Return the (x, y) coordinate for the center point of the cell that contains the specified text.  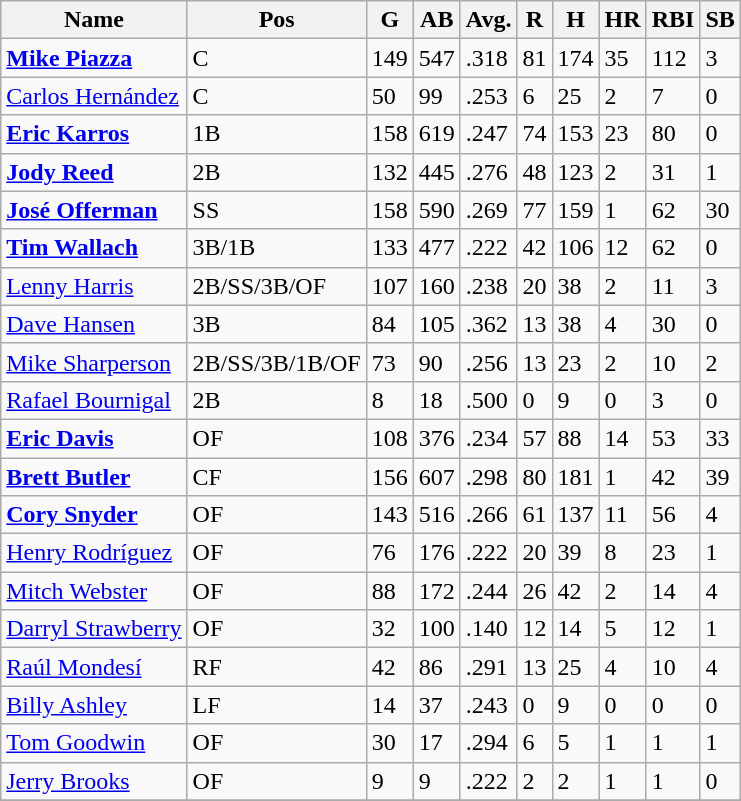
.247 (488, 134)
.266 (488, 515)
Billy Ashley (94, 705)
Avg. (488, 20)
99 (436, 96)
Raúl Mondesí (94, 667)
Mitch Webster (94, 591)
590 (436, 210)
153 (576, 134)
149 (390, 58)
547 (436, 58)
477 (436, 248)
Tom Goodwin (94, 743)
.253 (488, 96)
105 (436, 324)
Eric Davis (94, 438)
Name (94, 20)
176 (436, 553)
3B (276, 324)
LF (276, 705)
619 (436, 134)
.269 (488, 210)
84 (390, 324)
Rafael Bournigal (94, 400)
156 (390, 477)
.256 (488, 362)
32 (390, 629)
160 (436, 286)
106 (576, 248)
26 (534, 591)
1B (276, 134)
Lenny Harris (94, 286)
17 (436, 743)
Jody Reed (94, 172)
56 (673, 515)
2B/SS/3B/1B/OF (276, 362)
R (534, 20)
90 (436, 362)
Jerry Brooks (94, 781)
123 (576, 172)
.362 (488, 324)
48 (534, 172)
HR (622, 20)
35 (622, 58)
G (390, 20)
607 (436, 477)
181 (576, 477)
SS (276, 210)
445 (436, 172)
137 (576, 515)
.244 (488, 591)
.276 (488, 172)
Dave Hansen (94, 324)
.234 (488, 438)
86 (436, 667)
516 (436, 515)
172 (436, 591)
159 (576, 210)
53 (673, 438)
Darryl Strawberry (94, 629)
133 (390, 248)
57 (534, 438)
74 (534, 134)
Tim Wallach (94, 248)
AB (436, 20)
132 (390, 172)
107 (390, 286)
61 (534, 515)
RBI (673, 20)
Mike Piazza (94, 58)
.500 (488, 400)
Brett Butler (94, 477)
7 (673, 96)
31 (673, 172)
3B/1B (276, 248)
73 (390, 362)
.294 (488, 743)
100 (436, 629)
37 (436, 705)
174 (576, 58)
.243 (488, 705)
2B/SS/3B/OF (276, 286)
.140 (488, 629)
112 (673, 58)
José Offerman (94, 210)
Pos (276, 20)
108 (390, 438)
Mike Sharperson (94, 362)
.318 (488, 58)
76 (390, 553)
Henry Rodríguez (94, 553)
RF (276, 667)
H (576, 20)
CF (276, 477)
33 (720, 438)
81 (534, 58)
50 (390, 96)
.238 (488, 286)
.291 (488, 667)
SB (720, 20)
Cory Snyder (94, 515)
.298 (488, 477)
Carlos Hernández (94, 96)
77 (534, 210)
143 (390, 515)
376 (436, 438)
Eric Karros (94, 134)
18 (436, 400)
